Search for the cell housing the specified text and yield its (x, y) center coordinate. 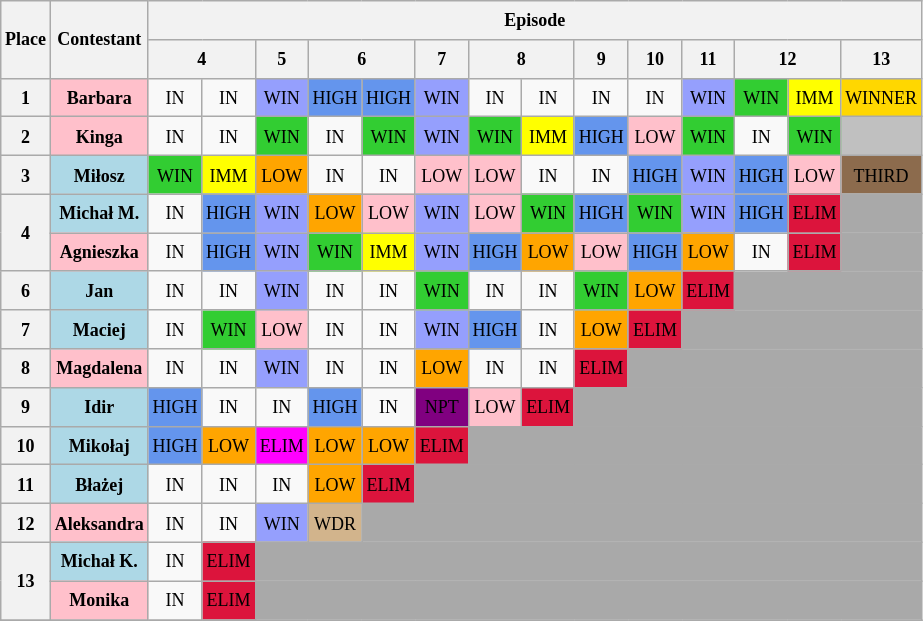
THIRD (882, 174)
Miłosz (99, 174)
WINNER (882, 98)
Aleksandra (99, 522)
Michał K. (99, 562)
WDR (335, 522)
Contestant (99, 40)
Kinga (99, 136)
Błażej (99, 484)
Michał M. (99, 214)
3 (26, 174)
Place (26, 40)
Magdalena (99, 368)
Monika (99, 600)
1 (26, 98)
Episode (534, 20)
2 (26, 136)
5 (282, 58)
Mikołaj (99, 446)
NPT (442, 406)
Maciej (99, 330)
Barbara (99, 98)
Idir (99, 406)
Jan (99, 290)
Agnieszka (99, 252)
